Return (X, Y) of the center of cell containing provided text 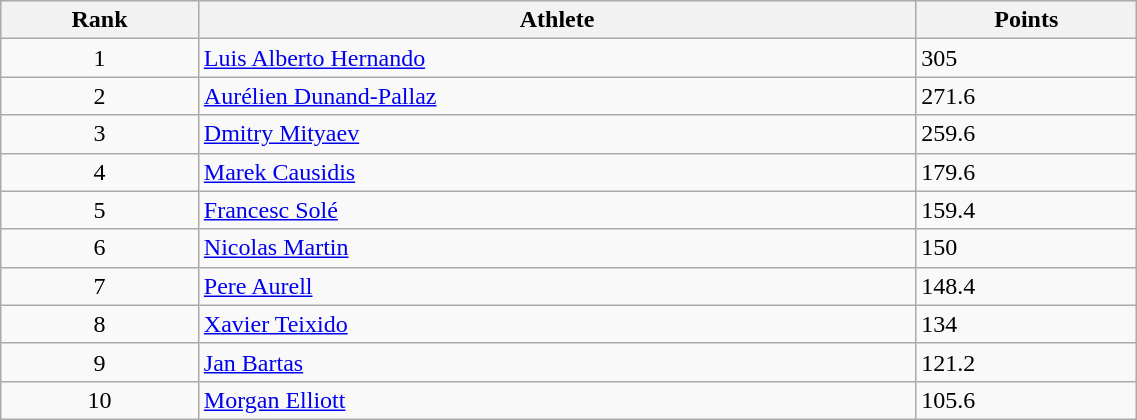
7 (100, 286)
179.6 (1026, 172)
305 (1026, 58)
105.6 (1026, 400)
Nicolas Martin (556, 248)
5 (100, 210)
10 (100, 400)
Morgan Elliott (556, 400)
4 (100, 172)
259.6 (1026, 134)
159.4 (1026, 210)
Pere Aurell (556, 286)
Xavier Teixido (556, 324)
Rank (100, 20)
121.2 (1026, 362)
134 (1026, 324)
Aurélien Dunand-Pallaz (556, 96)
9 (100, 362)
Jan Bartas (556, 362)
2 (100, 96)
Dmitry Mityaev (556, 134)
148.4 (1026, 286)
1 (100, 58)
Luis Alberto Hernando (556, 58)
271.6 (1026, 96)
Athlete (556, 20)
8 (100, 324)
3 (100, 134)
Marek Causidis (556, 172)
6 (100, 248)
Points (1026, 20)
150 (1026, 248)
Francesc Solé (556, 210)
